Scan for the cell matching the given text and deliver its (x, y) coordinate at center. 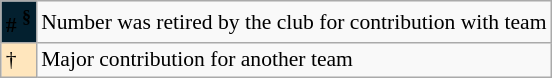
Number was retired by the club for contribution with team (294, 22)
† (18, 60)
# § (18, 22)
Major contribution for another team (294, 60)
